Search for the cell housing the specified text and yield its [X, Y] center coordinate. 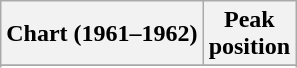
Peakposition [249, 34]
Chart (1961–1962) [102, 34]
